Provide the [x, y] coordinate of the cell's center where the given text is located.  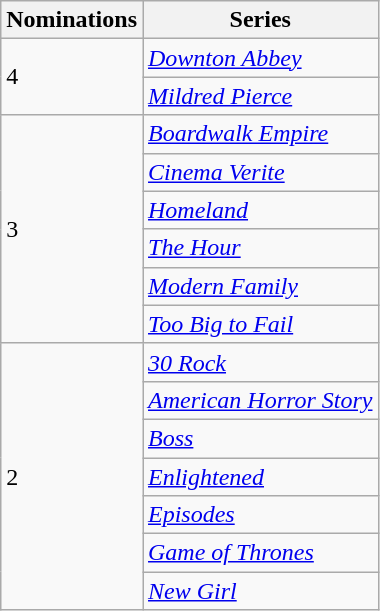
Episodes [260, 515]
2 [72, 476]
3 [72, 229]
30 Rock [260, 362]
Downton Abbey [260, 58]
Series [260, 20]
Modern Family [260, 286]
Cinema Verite [260, 172]
Homeland [260, 210]
Boss [260, 438]
4 [72, 77]
Mildred Pierce [260, 96]
Game of Thrones [260, 553]
Too Big to Fail [260, 324]
Boardwalk Empire [260, 134]
New Girl [260, 591]
Enlightened [260, 477]
American Horror Story [260, 400]
The Hour [260, 248]
Nominations [72, 20]
